Find where the given text appears and provide that cell's center as (X, Y) coordinate. 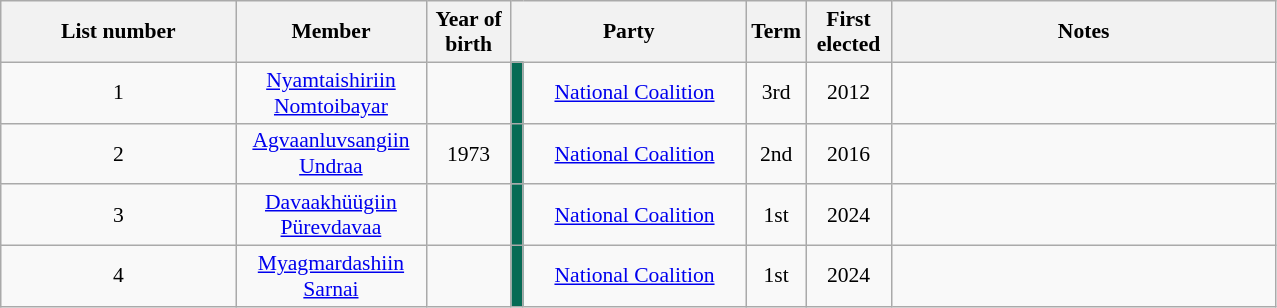
Davaakhüügiin Pürevdavaa (331, 216)
Nyamtaishiriin Nomtoibayar (331, 92)
Year of birth (468, 32)
4 (118, 276)
1 (118, 92)
List number (118, 32)
Notes (1084, 32)
2nd (776, 154)
2012 (848, 92)
Term (776, 32)
1973 (468, 154)
2016 (848, 154)
Member (331, 32)
3 (118, 216)
3rd (776, 92)
Myagmardashiin Sarnai (331, 276)
Party (628, 32)
2 (118, 154)
First elected (848, 32)
Agvaanluvsangiin Undraa (331, 154)
